Output the (x, y) coordinate of the center of the cell containing the given text.  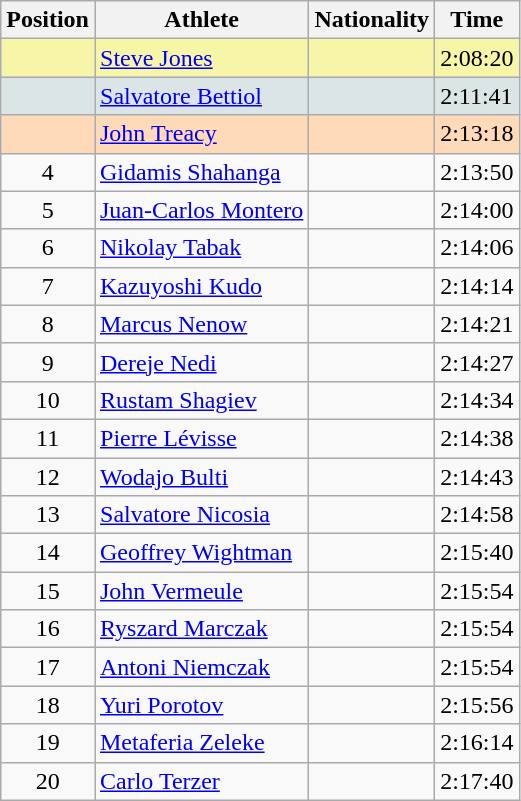
2:14:34 (477, 400)
Juan-Carlos Montero (201, 210)
5 (48, 210)
8 (48, 324)
2:14:27 (477, 362)
2:13:50 (477, 172)
Marcus Nenow (201, 324)
2:11:41 (477, 96)
19 (48, 743)
Geoffrey Wightman (201, 553)
6 (48, 248)
Salvatore Bettiol (201, 96)
13 (48, 515)
12 (48, 477)
Wodajo Bulti (201, 477)
2:13:18 (477, 134)
John Vermeule (201, 591)
Athlete (201, 20)
20 (48, 781)
Rustam Shagiev (201, 400)
2:14:14 (477, 286)
2:14:43 (477, 477)
Dereje Nedi (201, 362)
Time (477, 20)
Steve Jones (201, 58)
John Treacy (201, 134)
Ryszard Marczak (201, 629)
2:15:40 (477, 553)
Yuri Porotov (201, 705)
11 (48, 438)
15 (48, 591)
10 (48, 400)
7 (48, 286)
Nikolay Tabak (201, 248)
Position (48, 20)
2:14:38 (477, 438)
4 (48, 172)
2:14:21 (477, 324)
9 (48, 362)
18 (48, 705)
Kazuyoshi Kudo (201, 286)
14 (48, 553)
Carlo Terzer (201, 781)
16 (48, 629)
Pierre Lévisse (201, 438)
2:14:06 (477, 248)
2:16:14 (477, 743)
17 (48, 667)
2:08:20 (477, 58)
Antoni Niemczak (201, 667)
2:14:58 (477, 515)
Metaferia Zeleke (201, 743)
2:14:00 (477, 210)
Salvatore Nicosia (201, 515)
2:15:56 (477, 705)
2:17:40 (477, 781)
Nationality (372, 20)
Gidamis Shahanga (201, 172)
